Output the [X, Y] coordinate of the center of the cell containing the given text.  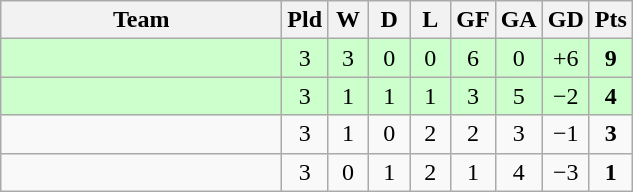
6 [473, 58]
Pts [610, 20]
W [348, 20]
9 [610, 58]
D [390, 20]
5 [518, 96]
−2 [566, 96]
GA [518, 20]
Team [142, 20]
−1 [566, 134]
L [430, 20]
GF [473, 20]
+6 [566, 58]
GD [566, 20]
−3 [566, 172]
Pld [305, 20]
